Locate the cell with the specified text and output its (X, Y) center coordinate. 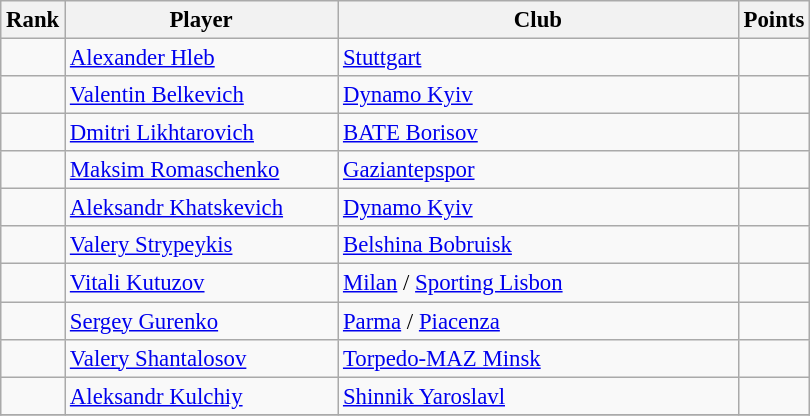
Gaziantepspor (538, 170)
Alexander Hleb (202, 58)
BATE Borisov (538, 133)
Torpedo-MAZ Minsk (538, 358)
Valery Strypeykis (202, 245)
Aleksandr Kulchiy (202, 396)
Rank (33, 20)
Sergey Gurenko (202, 321)
Belshina Bobruisk (538, 245)
Dmitri Likhtarovich (202, 133)
Valery Shantalosov (202, 358)
Aleksandr Khatskevich (202, 208)
Milan / Sporting Lisbon (538, 283)
Parma / Piacenza (538, 321)
Valentin Belkevich (202, 95)
Stuttgart (538, 58)
Vitali Kutuzov (202, 283)
Maksim Romaschenko (202, 170)
Player (202, 20)
Points (774, 20)
Shinnik Yaroslavl (538, 396)
Club (538, 20)
